Locate the cell with the specified text and output its (X, Y) center coordinate. 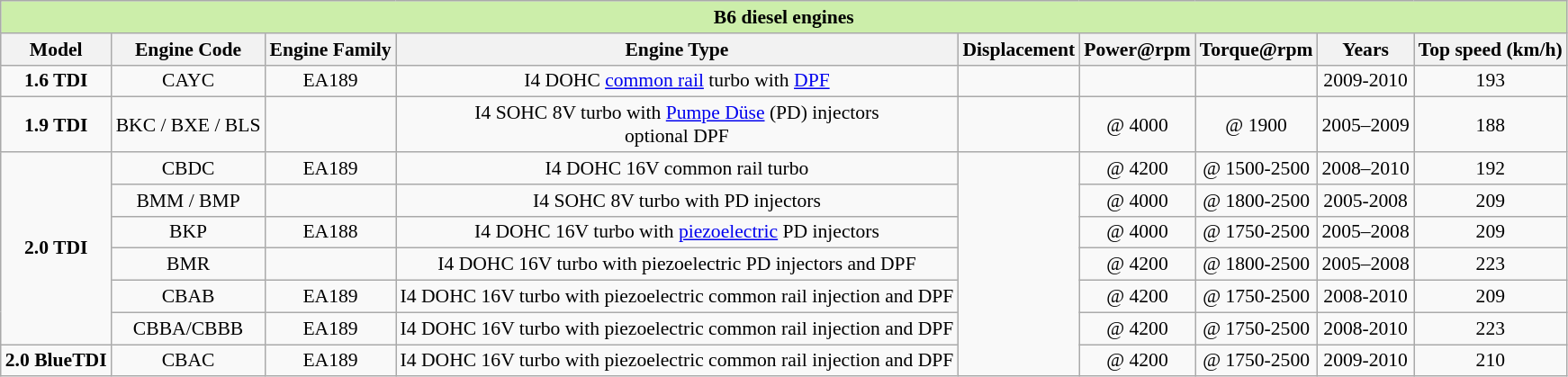
B6 diesel engines (784, 17)
BKC / BXE / BLS (189, 124)
Top speed (km/h) (1491, 49)
I4 SOHC 8V turbo with PD injectors (677, 201)
2.0 BlueTDI (56, 361)
Torque@rpm (1257, 49)
210 (1491, 361)
2.0 TDI (56, 248)
2005-2008 (1365, 201)
EA188 (329, 232)
I4 SOHC 8V turbo with Pumpe Düse (PD) injectorsoptional DPF (677, 124)
CBBA/CBBB (189, 328)
188 (1491, 124)
CBAB (189, 297)
Displacement (1019, 49)
Engine Code (189, 49)
1.9 TDI (56, 124)
BMM / BMP (189, 201)
Power@rpm (1138, 49)
1.6 TDI (56, 81)
I4 DOHC 16V turbo with piezoelectric PD injectors and DPF (677, 265)
192 (1491, 168)
CBDC (189, 168)
I4 DOHC 16V common rail turbo (677, 168)
I4 DOHC common rail turbo with DPF (677, 81)
193 (1491, 81)
Model (56, 49)
BMR (189, 265)
Engine Type (677, 49)
Years (1365, 49)
BKP (189, 232)
CBAC (189, 361)
CAYC (189, 81)
I4 DOHC 16V turbo with piezoelectric PD injectors (677, 232)
@ 1500-2500 (1257, 168)
@ 1900 (1257, 124)
2008–2010 (1365, 168)
Engine Family (329, 49)
2005–2009 (1365, 124)
